Provide the (X, Y) coordinate of the cell's center where the given text is located.  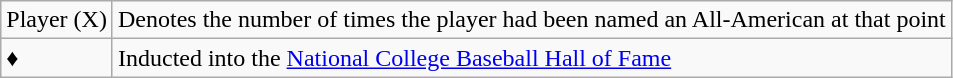
♦ (57, 58)
Inducted into the National College Baseball Hall of Fame (532, 58)
Denotes the number of times the player had been named an All-American at that point (532, 20)
Player (X) (57, 20)
